Locate the cell with the specified text and output its [x, y] center coordinate. 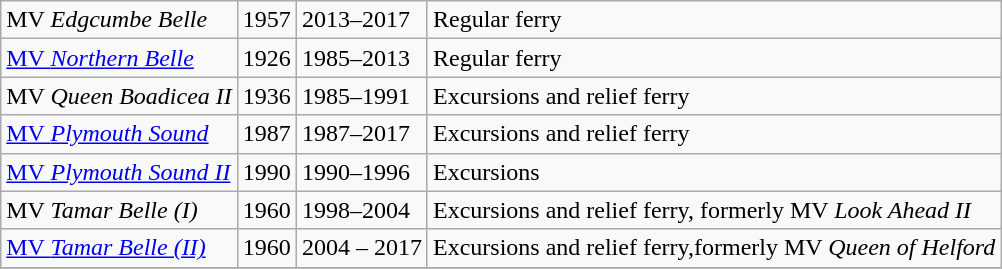
MV Edgcumbe Belle [120, 20]
MV Northern Belle [120, 58]
1990–1996 [362, 172]
Excursions [714, 172]
2013–2017 [362, 20]
1990 [266, 172]
MV Tamar Belle (II) [120, 248]
MV Plymouth Sound [120, 134]
Excursions and relief ferry,formerly MV Queen of Helford [714, 248]
1985–1991 [362, 96]
2004 – 2017 [362, 248]
MV Plymouth Sound II [120, 172]
1998–2004 [362, 210]
Excursions and relief ferry, formerly MV Look Ahead II [714, 210]
1936 [266, 96]
1926 [266, 58]
1987–2017 [362, 134]
1957 [266, 20]
MV Tamar Belle (I) [120, 210]
MV Queen Boadicea II [120, 96]
1987 [266, 134]
1985–2013 [362, 58]
